Output the [X, Y] coordinate of the center of the cell containing the given text.  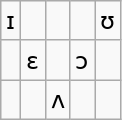
ʊ [107, 21]
ɛ [34, 60]
ʌ [58, 100]
ɪ [11, 21]
ɔ [82, 60]
